Provide the [x, y] coordinate of the cell's center where the given text is located.  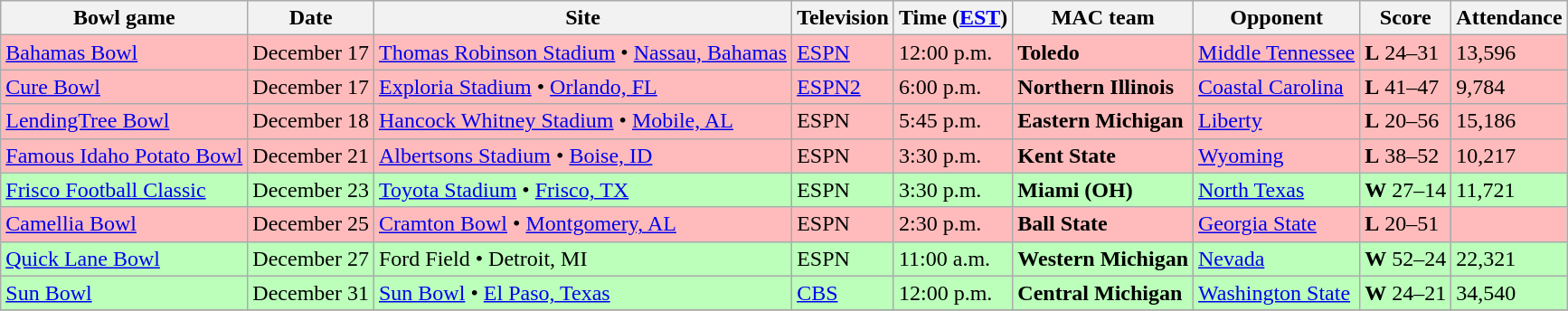
Ford Field • Detroit, MI [582, 259]
Television [843, 18]
Kent State [1103, 155]
Attendance [1509, 18]
Toyota Stadium • Frisco, TX [582, 190]
Eastern Michigan [1103, 121]
Time (EST) [953, 18]
December 31 [311, 293]
Score [1405, 18]
December 25 [311, 224]
5:45 p.m. [953, 121]
15,186 [1509, 121]
Wyoming [1277, 155]
MAC team [1103, 18]
Opponent [1277, 18]
Site [582, 18]
W 52–24 [1405, 259]
Bahamas Bowl [125, 52]
L 20–51 [1405, 224]
9,784 [1509, 87]
6:00 p.m. [953, 87]
Sun Bowl [125, 293]
Miami (OH) [1103, 190]
CBS [843, 293]
L 41–47 [1405, 87]
Famous Idaho Potato Bowl [125, 155]
L 24–31 [1405, 52]
Ball State [1103, 224]
December 23 [311, 190]
11:00 a.m. [953, 259]
Quick Lane Bowl [125, 259]
2:30 p.m. [953, 224]
W 24–21 [1405, 293]
Albertsons Stadium • Boise, ID [582, 155]
L 20–56 [1405, 121]
Liberty [1277, 121]
December 27 [311, 259]
13,596 [1509, 52]
Cramton Bowl • Montgomery, AL [582, 224]
Coastal Carolina [1277, 87]
Sun Bowl • El Paso, Texas [582, 293]
11,721 [1509, 190]
Central Michigan [1103, 293]
Middle Tennessee [1277, 52]
Western Michigan [1103, 259]
Hancock Whitney Stadium • Mobile, AL [582, 121]
Northern Illinois [1103, 87]
Cure Bowl [125, 87]
December 18 [311, 121]
Date [311, 18]
Toledo [1103, 52]
34,540 [1509, 293]
Frisco Football Classic [125, 190]
Georgia State [1277, 224]
22,321 [1509, 259]
10,217 [1509, 155]
Washington State [1277, 293]
North Texas [1277, 190]
LendingTree Bowl [125, 121]
December 21 [311, 155]
Camellia Bowl [125, 224]
W 27–14 [1405, 190]
Bowl game [125, 18]
ESPN2 [843, 87]
Exploria Stadium • Orlando, FL [582, 87]
Nevada [1277, 259]
Thomas Robinson Stadium • Nassau, Bahamas [582, 52]
L 38–52 [1405, 155]
